Output the (X, Y) coordinate of the center of the cell containing the given text.  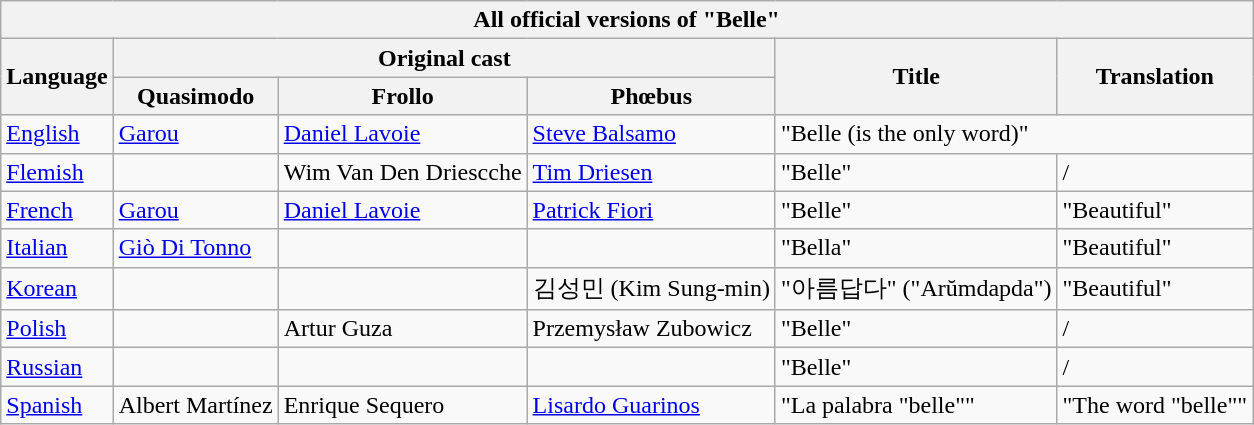
Tim Driesen (651, 172)
"Bella" (916, 248)
"The word "belle"" (1155, 405)
Giò Di Tonno (196, 248)
Translation (1155, 77)
Artur Guza (402, 329)
English (57, 134)
Enrique Sequero (402, 405)
Phœbus (651, 96)
Quasimodo (196, 96)
Albert Martínez (196, 405)
Language (57, 77)
Steve Balsamo (651, 134)
Polish (57, 329)
"La palabra "belle"" (916, 405)
Korean (57, 288)
Flemish (57, 172)
김성민 (Kim Sung-min) (651, 288)
Patrick Fiori (651, 210)
Russian (57, 367)
Wim Van Den Driescche (402, 172)
Original cast (444, 58)
Przemysław Zubowicz (651, 329)
French (57, 210)
Frollo (402, 96)
Italian (57, 248)
Spanish (57, 405)
All official versions of "Belle" (627, 20)
Lisardo Guarinos (651, 405)
"아름답다" ("Arŭmdapda") (916, 288)
"Belle (is the only word)" (1014, 134)
Title (916, 77)
